Find where the given text appears and provide that cell's center as (x, y) coordinate. 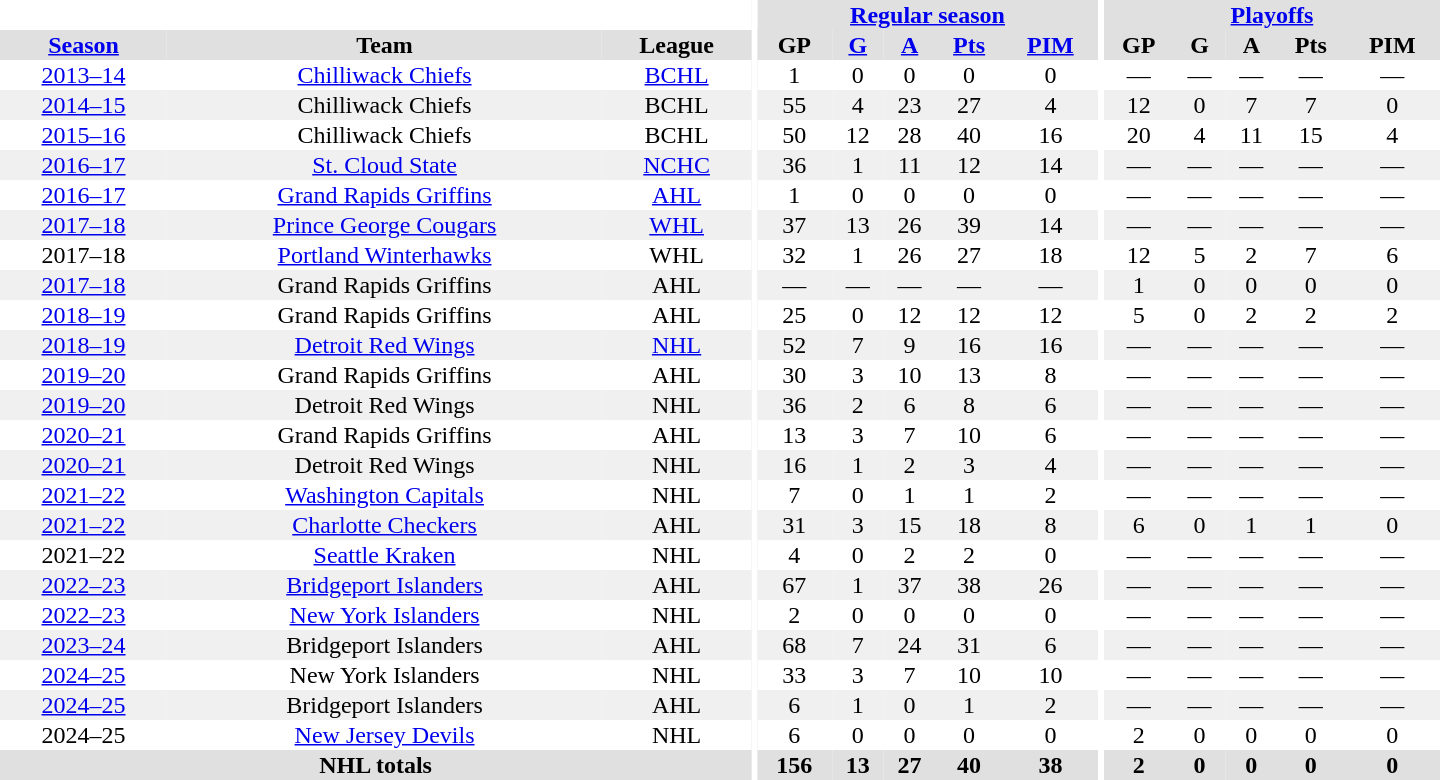
St. Cloud State (384, 165)
Portland Winterhawks (384, 255)
Playoffs (1272, 15)
39 (970, 225)
2013–14 (84, 75)
Seattle Kraken (384, 555)
68 (794, 645)
30 (794, 375)
24 (910, 645)
32 (794, 255)
52 (794, 345)
2023–24 (84, 645)
Team (384, 45)
23 (910, 105)
55 (794, 105)
League (676, 45)
25 (794, 315)
Charlotte Checkers (384, 525)
NCHC (676, 165)
2015–16 (84, 135)
9 (910, 345)
67 (794, 585)
156 (794, 765)
NHL totals (376, 765)
Prince George Cougars (384, 225)
2014–15 (84, 105)
20 (1139, 135)
Regular season (928, 15)
New Jersey Devils (384, 735)
28 (910, 135)
50 (794, 135)
33 (794, 675)
Season (84, 45)
Washington Capitals (384, 495)
